Determine the [X, Y] coordinate at the center of the cell enclosing the given text.  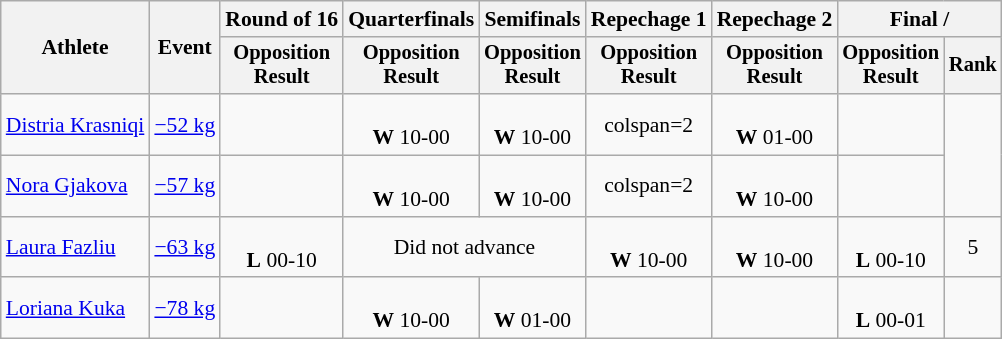
Laura Fazliu [76, 248]
−57 kg [184, 186]
Final / [919, 19]
Distria Krasniqi [76, 124]
L 00-01 [890, 308]
Semifinals [532, 19]
−52 kg [184, 124]
Repechage 1 [649, 19]
Nora Gjakova [76, 186]
Did not advance [464, 248]
−78 kg [184, 308]
Round of 16 [282, 19]
Quarterfinals [411, 19]
Rank [973, 66]
Loriana Kuka [76, 308]
Athlete [76, 48]
−63 kg [184, 248]
Event [184, 48]
Repechage 2 [775, 19]
5 [973, 248]
